For the text-containing cell, return its midpoint in [X, Y] coordinate format. 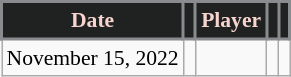
November 15, 2022 [93, 57]
Player [231, 20]
Date [93, 20]
